Identify which cell holds the provided text, then report its (x, y) central coordinate. 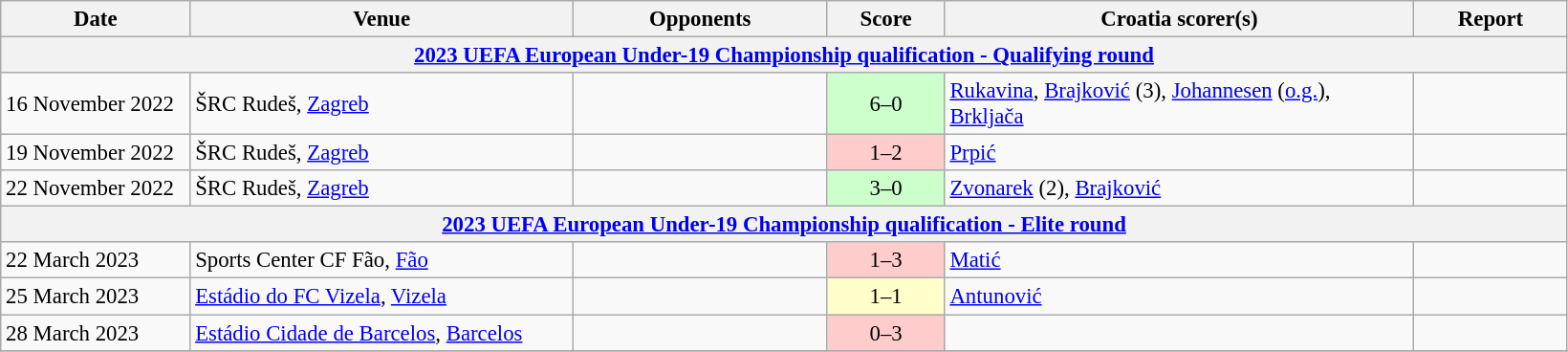
1–1 (885, 297)
1–2 (885, 153)
6–0 (885, 103)
Antunović (1180, 297)
Croatia scorer(s) (1180, 19)
22 November 2022 (96, 188)
Opponents (700, 19)
Score (885, 19)
22 March 2023 (96, 261)
Estádio do FC Vizela, Vizela (382, 297)
1–3 (885, 261)
0–3 (885, 333)
2023 UEFA European Under-19 Championship qualification - Elite round (784, 225)
2023 UEFA European Under-19 Championship qualification - Qualifying round (784, 55)
Report (1492, 19)
Rukavina, Brajković (3), Johannesen (o.g.), Brkljača (1180, 103)
16 November 2022 (96, 103)
Venue (382, 19)
19 November 2022 (96, 153)
Zvonarek (2), Brajković (1180, 188)
Estádio Cidade de Barcelos, Barcelos (382, 333)
3–0 (885, 188)
Prpić (1180, 153)
Date (96, 19)
25 March 2023 (96, 297)
Matić (1180, 261)
Sports Center CF Fão, Fão (382, 261)
28 March 2023 (96, 333)
